Determine the [x, y] coordinate at the center of the cell enclosing the given text.  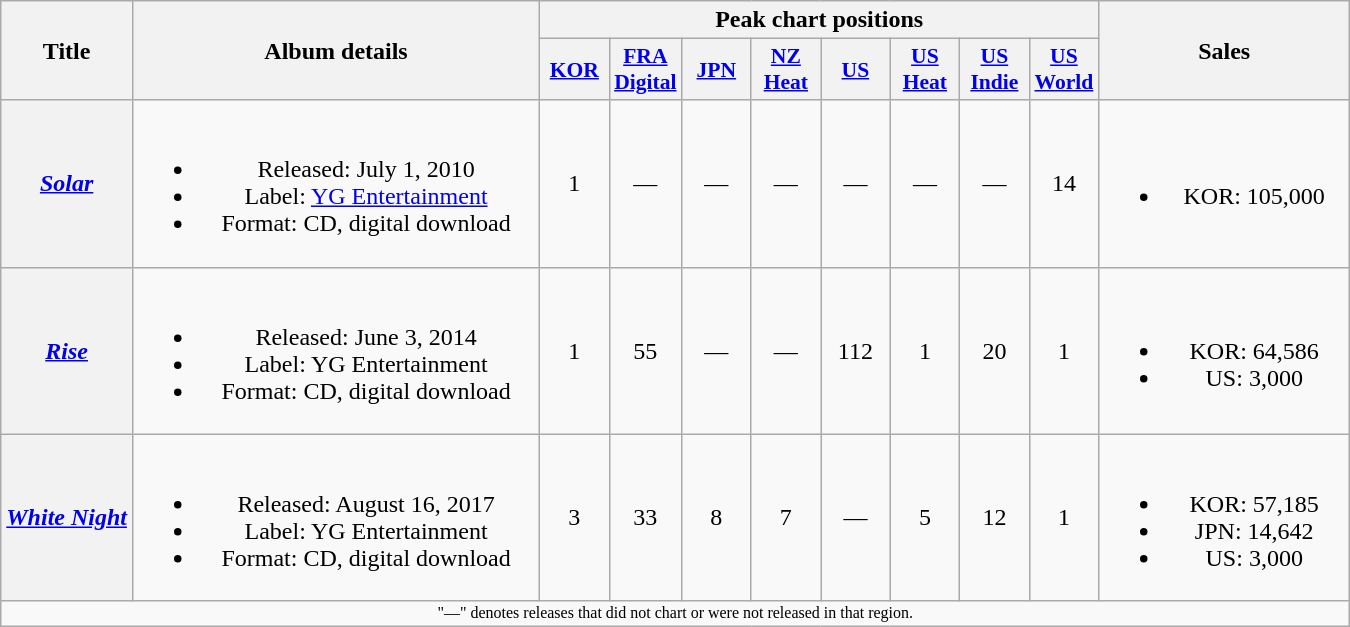
"—" denotes releases that did not chart or were not released in that region. [676, 613]
12 [995, 518]
JPN [717, 70]
Released: July 1, 2010Label: YG EntertainmentFormat: CD, digital download [336, 184]
112 [856, 350]
Released: August 16, 2017Label: YG EntertainmentFormat: CD, digital download [336, 518]
7 [786, 518]
Sales [1224, 50]
US Indie [995, 70]
KOR: 57,185JPN: 14,642US: 3,000 [1224, 518]
Peak chart positions [820, 20]
Album details [336, 50]
3 [575, 518]
US World [1064, 70]
55 [645, 350]
US [856, 70]
KOR: 105,000 [1224, 184]
Title [67, 50]
Rise [67, 350]
KOR: 64,586US: 3,000 [1224, 350]
KOR [575, 70]
FRA Digital [645, 70]
14 [1064, 184]
5 [925, 518]
8 [717, 518]
US Heat [925, 70]
NZHeat [786, 70]
33 [645, 518]
20 [995, 350]
White Night [67, 518]
Solar [67, 184]
Released: June 3, 2014Label: YG EntertainmentFormat: CD, digital download [336, 350]
